Extract the [x, y] coordinate from the center of the cell holding the provided text.  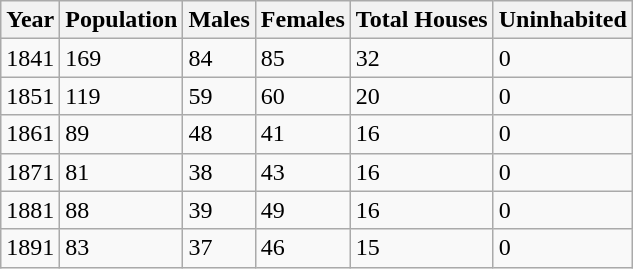
15 [422, 248]
1841 [30, 58]
1861 [30, 134]
169 [122, 58]
37 [219, 248]
59 [219, 96]
32 [422, 58]
Females [302, 20]
81 [122, 172]
20 [422, 96]
84 [219, 58]
119 [122, 96]
89 [122, 134]
1881 [30, 210]
49 [302, 210]
88 [122, 210]
48 [219, 134]
43 [302, 172]
Males [219, 20]
60 [302, 96]
Uninhabited [562, 20]
Population [122, 20]
1871 [30, 172]
38 [219, 172]
41 [302, 134]
1891 [30, 248]
85 [302, 58]
1851 [30, 96]
83 [122, 248]
Year [30, 20]
Total Houses [422, 20]
39 [219, 210]
46 [302, 248]
